Scan for the cell matching the given text and deliver its [x, y] coordinate at center. 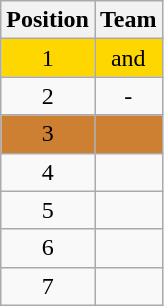
6 [48, 248]
- [128, 96]
1 [48, 58]
Team [128, 20]
Position [48, 20]
3 [48, 134]
5 [48, 210]
2 [48, 96]
and [128, 58]
4 [48, 172]
7 [48, 286]
